Scan for the cell matching the given text and deliver its [X, Y] coordinate at center. 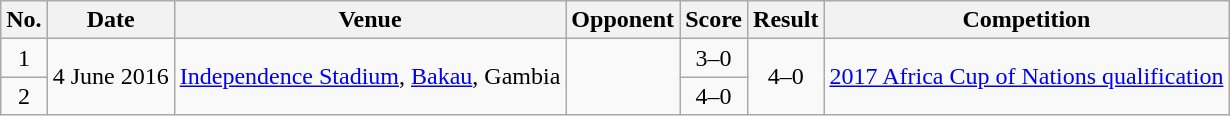
Result [786, 20]
2 [24, 96]
Competition [1026, 20]
Date [110, 20]
4 June 2016 [110, 77]
Opponent [623, 20]
Independence Stadium, Bakau, Gambia [370, 77]
2017 Africa Cup of Nations qualification [1026, 77]
Venue [370, 20]
1 [24, 58]
3–0 [714, 58]
Score [714, 20]
No. [24, 20]
